Output the [x, y] coordinate of the center of the cell containing the given text.  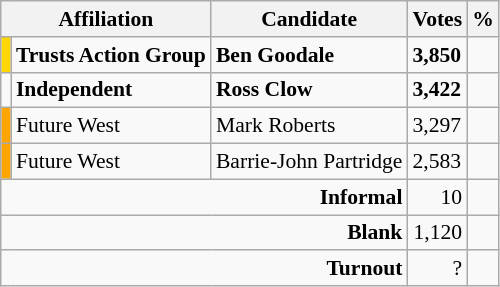
3,850 [437, 55]
Ross Clow [310, 90]
Trusts Action Group [111, 55]
Ben Goodale [310, 55]
Blank [204, 233]
3,297 [437, 126]
10 [437, 197]
2,583 [437, 162]
% [483, 19]
1,120 [437, 233]
Votes [437, 19]
? [437, 269]
Mark Roberts [310, 126]
Turnout [204, 269]
Candidate [310, 19]
Affiliation [106, 19]
Independent [111, 90]
Informal [204, 197]
Barrie-John Partridge [310, 162]
3,422 [437, 90]
